Extract the (X, Y) coordinate from the center of the cell holding the provided text.  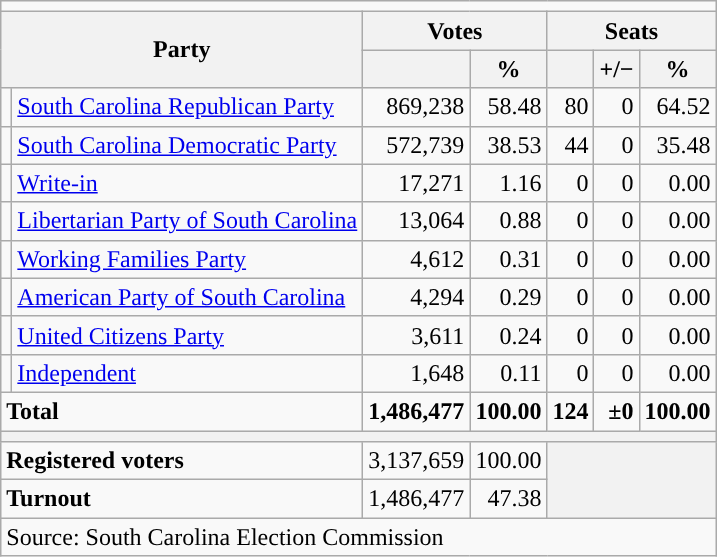
1,648 (416, 373)
Libertarian Party of South Carolina (188, 221)
Source: South Carolina Election Commission (358, 537)
0.31 (508, 259)
American Party of South Carolina (188, 297)
0.29 (508, 297)
4,612 (416, 259)
47.38 (508, 499)
13,064 (416, 221)
Total (182, 411)
0.24 (508, 335)
Votes (455, 31)
17,271 (416, 183)
Working Families Party (188, 259)
64.52 (678, 107)
4,294 (416, 297)
3,137,659 (416, 461)
+/− (616, 69)
Seats (632, 31)
58.48 (508, 107)
South Carolina Republican Party (188, 107)
Write-in (188, 183)
44 (570, 145)
Registered voters (182, 461)
0.11 (508, 373)
572,739 (416, 145)
United Citizens Party (188, 335)
38.53 (508, 145)
South Carolina Democratic Party (188, 145)
80 (570, 107)
Turnout (182, 499)
1.16 (508, 183)
3,611 (416, 335)
Independent (188, 373)
35.48 (678, 145)
0.88 (508, 221)
±0 (616, 411)
869,238 (416, 107)
Party (182, 50)
124 (570, 411)
